Provide the [X, Y] coordinate of the cell's center where the given text is located.  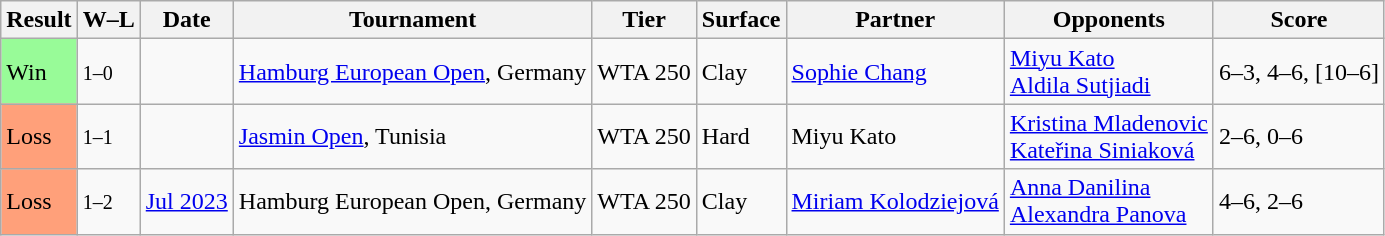
Kristina Mladenovic Kateřina Siniaková [1108, 136]
1–1 [108, 136]
Jasmin Open, Tunisia [412, 136]
Miyu Kato Aldila Sutjiadi [1108, 72]
6–3, 4–6, [10–6] [1298, 72]
Partner [895, 20]
Jul 2023 [186, 202]
Score [1298, 20]
Hard [741, 136]
1–2 [108, 202]
1–0 [108, 72]
2–6, 0–6 [1298, 136]
Tier [644, 20]
Anna Danilina Alexandra Panova [1108, 202]
4–6, 2–6 [1298, 202]
Miriam Kolodziejová [895, 202]
Win [39, 72]
Surface [741, 20]
Date [186, 20]
Sophie Chang [895, 72]
Opponents [1108, 20]
Tournament [412, 20]
W–L [108, 20]
Result [39, 20]
Miyu Kato [895, 136]
